For the text-containing cell, return its midpoint in [x, y] coordinate format. 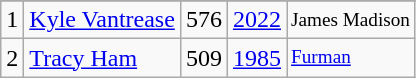
1 [12, 20]
2 [12, 58]
509 [204, 58]
1985 [256, 58]
Tracy Ham [102, 58]
Kyle Vantrease [102, 20]
James Madison [350, 20]
Furman [350, 58]
2022 [256, 20]
576 [204, 20]
